Return [x, y] of the center of cell containing provided text 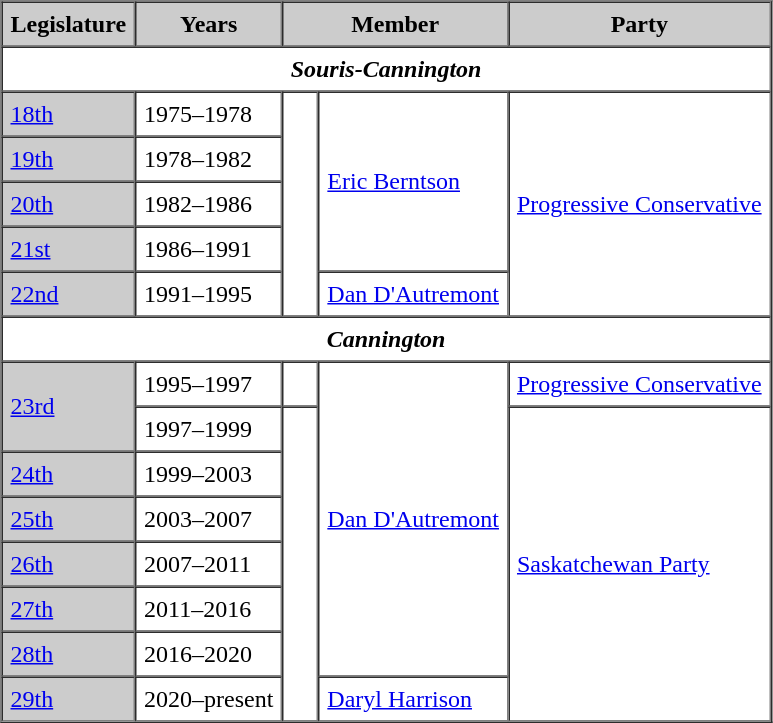
Eric Berntson [413, 182]
Party [640, 24]
25th [69, 518]
2003–2007 [208, 518]
Cannington [386, 338]
27th [69, 608]
1978–1982 [208, 158]
1991–1995 [208, 294]
29th [69, 698]
2016–2020 [208, 654]
Legislature [69, 24]
1986–1991 [208, 248]
Saskatchewan Party [640, 564]
22nd [69, 294]
26th [69, 564]
20th [69, 204]
Years [208, 24]
21st [69, 248]
2007–2011 [208, 564]
18th [69, 114]
1997–1999 [208, 428]
2011–2016 [208, 608]
1999–2003 [208, 474]
24th [69, 474]
23rd [69, 407]
Souris-Cannington [386, 68]
1995–1997 [208, 384]
Member [395, 24]
1982–1986 [208, 204]
19th [69, 158]
1975–1978 [208, 114]
2020–present [208, 698]
28th [69, 654]
Daryl Harrison [413, 698]
